Output the [X, Y] coordinate of the center of the cell containing the given text.  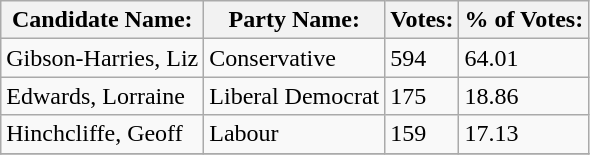
17.13 [524, 134]
18.86 [524, 96]
Party Name: [294, 20]
175 [422, 96]
159 [422, 134]
64.01 [524, 58]
Candidate Name: [102, 20]
Liberal Democrat [294, 96]
Gibson-Harries, Liz [102, 58]
Hinchcliffe, Geoff [102, 134]
594 [422, 58]
Labour [294, 134]
Edwards, Lorraine [102, 96]
Votes: [422, 20]
% of Votes: [524, 20]
Conservative [294, 58]
